Return the (x, y) coordinate for the center point of the cell that contains the specified text.  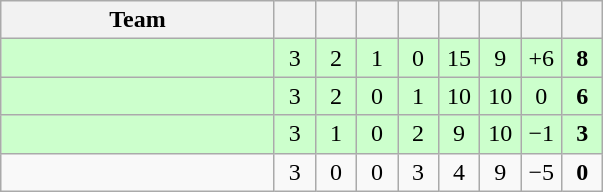
6 (582, 96)
−1 (542, 134)
4 (460, 172)
−5 (542, 172)
8 (582, 58)
+6 (542, 58)
Team (138, 20)
15 (460, 58)
